Return the [x, y] coordinate for the center point of the cell that contains the specified text.  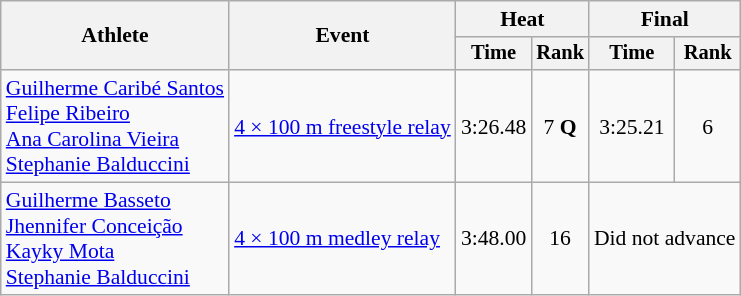
16 [560, 239]
4 × 100 m medley relay [342, 239]
3:26.48 [494, 126]
Athlete [115, 36]
Guilherme Basseto Jhennifer Conceição Kayky Mota Stephanie Balduccini [115, 239]
3:25.21 [632, 126]
6 [708, 126]
Heat [522, 19]
7 Q [560, 126]
Final [665, 19]
Event [342, 36]
4 × 100 m freestyle relay [342, 126]
Did not advance [665, 239]
Guilherme Caribé SantosFelipe RibeiroAna Carolina VieiraStephanie Balduccini [115, 126]
3:48.00 [494, 239]
